Return the (x, y) coordinate for the center point of the cell that contains the specified text.  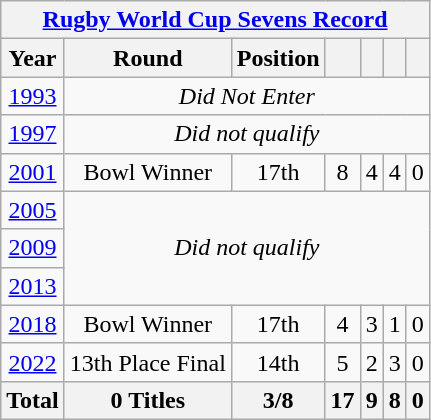
9 (372, 400)
2022 (33, 362)
1997 (33, 134)
13th Place Final (148, 362)
1993 (33, 96)
Position (278, 58)
1 (394, 324)
Did Not Enter (246, 96)
2018 (33, 324)
17 (342, 400)
2 (372, 362)
2001 (33, 172)
0 Titles (148, 400)
Round (148, 58)
Rugby World Cup Sevens Record (216, 20)
Total (33, 400)
2005 (33, 210)
5 (342, 362)
2013 (33, 286)
3/8 (278, 400)
14th (278, 362)
Year (33, 58)
2009 (33, 248)
